From the cell containing the given text, extract its center point as (x, y) coordinate. 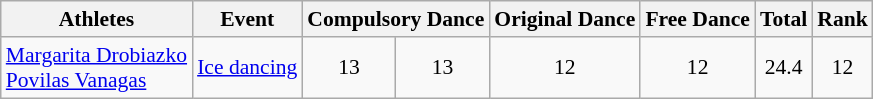
Original Dance (564, 19)
24.4 (784, 68)
Free Dance (698, 19)
Compulsory Dance (396, 19)
Ice dancing (247, 68)
Event (247, 19)
Total (784, 19)
Margarita DrobiazkoPovilas Vanagas (96, 68)
Athletes (96, 19)
Rank (842, 19)
